Identify which cell holds the provided text, then report its (x, y) central coordinate. 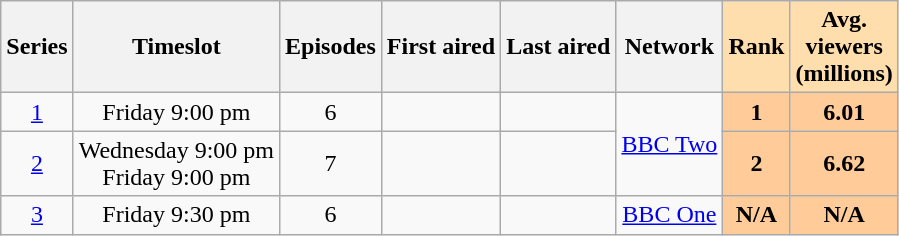
Last aired (558, 47)
Avg. viewers (millions) (844, 47)
Rank (756, 47)
6.01 (844, 112)
6.62 (844, 164)
Friday 9:30 pm (176, 215)
Network (670, 47)
Timeslot (176, 47)
BBC One (670, 215)
3 (37, 215)
7 (331, 164)
Wednesday 9:00 pm Friday 9:00 pm (176, 164)
Friday 9:00 pm (176, 112)
BBC Two (670, 144)
Episodes (331, 47)
First aired (440, 47)
Series (37, 47)
